Pinpoint the cell where the given text exists, returning its [x, y] midpoint coordinate. 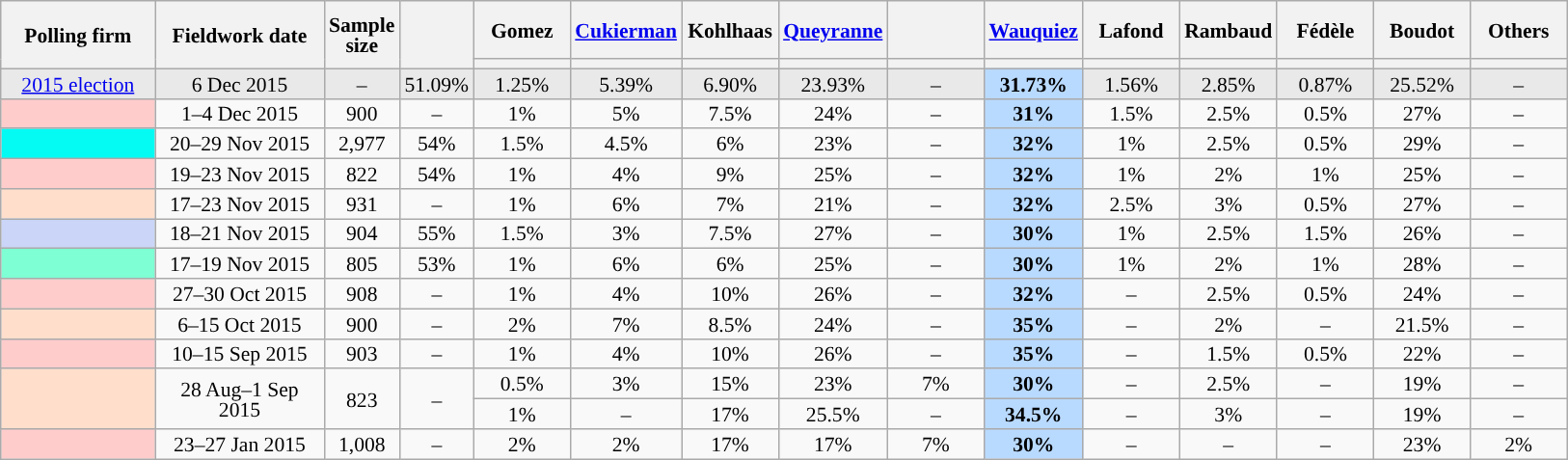
4.5% [626, 145]
822 [362, 174]
1.25% [522, 83]
Polling firm [78, 35]
2,977 [362, 145]
21% [833, 204]
5% [626, 114]
31.73% [1033, 83]
28 Aug–1 Sep 2015 [239, 399]
0.87% [1325, 83]
6–15 Oct 2015 [239, 324]
1,008 [362, 444]
1.56% [1131, 83]
908 [362, 293]
29% [1422, 145]
Cukierman [626, 30]
34.5% [1033, 415]
28% [1422, 264]
Fédèle [1325, 30]
8.5% [730, 324]
Wauquiez [1033, 30]
6 Dec 2015 [239, 83]
27–30 Oct 2015 [239, 293]
931 [362, 204]
903 [362, 353]
31% [1033, 114]
23–27 Jan 2015 [239, 444]
6.90% [730, 83]
15% [730, 384]
17–23 Nov 2015 [239, 204]
904 [362, 233]
Kohlhaas [730, 30]
20–29 Nov 2015 [239, 145]
823 [362, 399]
Gomez [522, 30]
25.5% [833, 415]
21.5% [1422, 324]
2015 election [78, 83]
2.85% [1229, 83]
18–21 Nov 2015 [239, 233]
Fieldwork date [239, 35]
805 [362, 264]
Samplesize [362, 35]
25.52% [1422, 83]
22% [1422, 353]
19–23 Nov 2015 [239, 174]
1–4 Dec 2015 [239, 114]
Lafond [1131, 30]
Others [1519, 30]
Queyranne [833, 30]
55% [436, 233]
51.09% [436, 83]
5.39% [626, 83]
10–15 Sep 2015 [239, 353]
Rambaud [1229, 30]
Boudot [1422, 30]
9% [730, 174]
17–19 Nov 2015 [239, 264]
53% [436, 264]
23.93% [833, 83]
